Scan for the cell matching the given text and deliver its [x, y] coordinate at center. 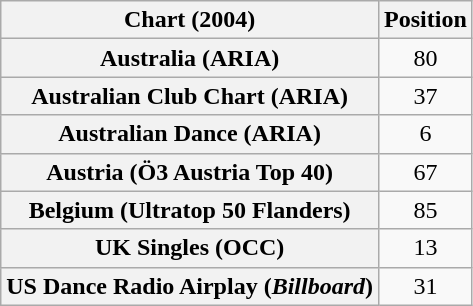
Australia (ARIA) [190, 58]
Australian Dance (ARIA) [190, 134]
Belgium (Ultratop 50 Flanders) [190, 210]
31 [426, 286]
80 [426, 58]
13 [426, 248]
US Dance Radio Airplay (Billboard) [190, 286]
Austria (Ö3 Austria Top 40) [190, 172]
37 [426, 96]
85 [426, 210]
Position [426, 20]
Chart (2004) [190, 20]
6 [426, 134]
Australian Club Chart (ARIA) [190, 96]
UK Singles (OCC) [190, 248]
67 [426, 172]
